Extract the [x, y] coordinate from the center of the cell holding the provided text.  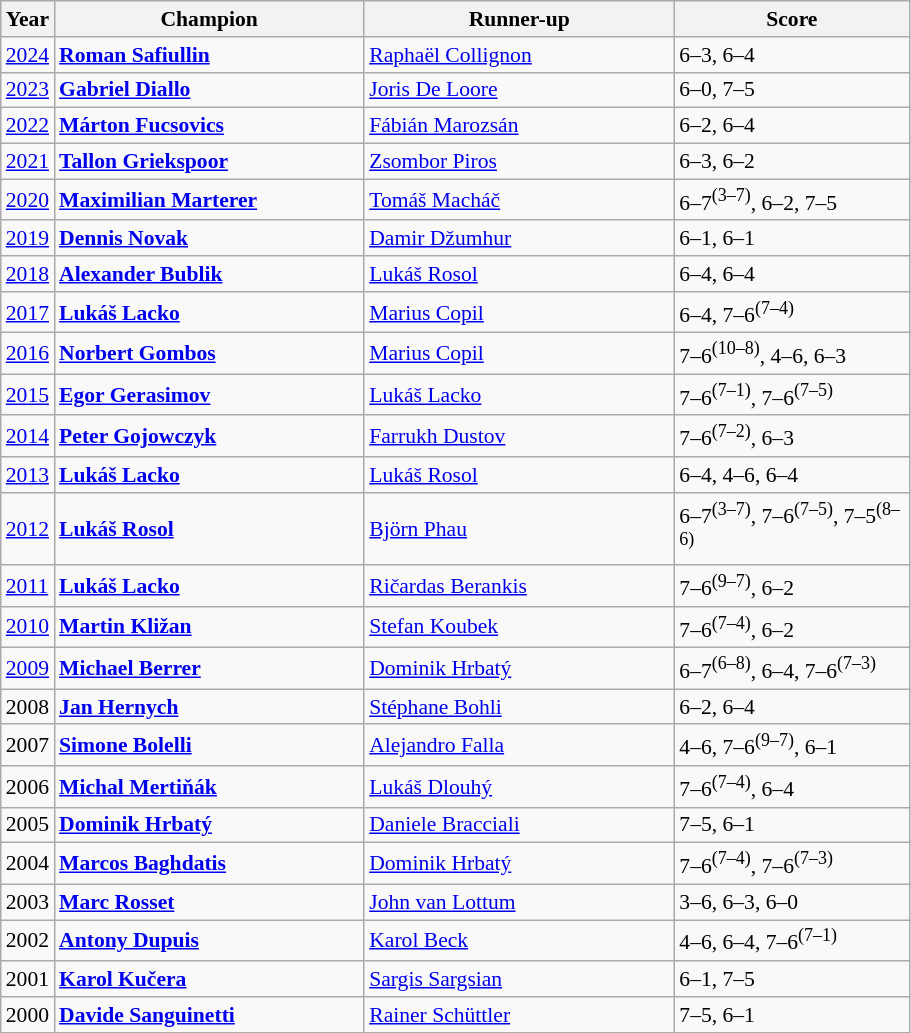
Jan Hernych [209, 707]
Score [792, 19]
Champion [209, 19]
2010 [28, 628]
Michal Mertiňák [209, 786]
Márton Fucsovics [209, 126]
2020 [28, 200]
2015 [28, 394]
6–3, 6–2 [792, 162]
4–6, 6–4, 7–6(7–1) [792, 940]
Year [28, 19]
2004 [28, 864]
2021 [28, 162]
Lukáš Dlouhý [519, 786]
7–6(7–2), 6–3 [792, 436]
Michael Berrer [209, 668]
2016 [28, 354]
7–6(7–4), 6–2 [792, 628]
6–4, 6–4 [792, 274]
7–6(7–4), 7–6(7–3) [792, 864]
Björn Phau [519, 530]
Rainer Schüttler [519, 1015]
Egor Gerasimov [209, 394]
7–6(7–4), 6–4 [792, 786]
Antony Dupuis [209, 940]
Daniele Bracciali [519, 825]
Peter Gojowczyk [209, 436]
2018 [28, 274]
2022 [28, 126]
7–6(7–1), 7–6(7–5) [792, 394]
7–6(10–8), 4–6, 6–3 [792, 354]
6–7(3–7), 7–6(7–5), 7–5(8–6) [792, 530]
7–6(9–7), 6–2 [792, 586]
2009 [28, 668]
2024 [28, 55]
3–6, 6–3, 6–0 [792, 902]
6–1, 6–1 [792, 239]
2012 [28, 530]
Norbert Gombos [209, 354]
Joris De Loore [519, 90]
2001 [28, 979]
6–4, 7–6(7–4) [792, 312]
Sargis Sargsian [519, 979]
Raphaël Collignon [519, 55]
Zsombor Piros [519, 162]
Gabriel Diallo [209, 90]
2017 [28, 312]
2023 [28, 90]
2007 [28, 746]
Karol Kučera [209, 979]
2003 [28, 902]
6–3, 6–4 [792, 55]
Dennis Novak [209, 239]
Fábián Marozsán [519, 126]
Karol Beck [519, 940]
2013 [28, 475]
Davide Sanguinetti [209, 1015]
4–6, 7–6(9–7), 6–1 [792, 746]
Martin Kližan [209, 628]
Damir Džumhur [519, 239]
Stéphane Bohli [519, 707]
Alexander Bublik [209, 274]
Alejandro Falla [519, 746]
2011 [28, 586]
2005 [28, 825]
Simone Bolelli [209, 746]
2019 [28, 239]
6–1, 7–5 [792, 979]
2014 [28, 436]
Runner-up [519, 19]
6–0, 7–5 [792, 90]
Marcos Baghdatis [209, 864]
6–7(6–8), 6–4, 7–6(7–3) [792, 668]
Farrukh Dustov [519, 436]
Marc Rosset [209, 902]
John van Lottum [519, 902]
2000 [28, 1015]
2006 [28, 786]
6–7(3–7), 6–2, 7–5 [792, 200]
Tomáš Macháč [519, 200]
2008 [28, 707]
6–4, 4–6, 6–4 [792, 475]
Maximilian Marterer [209, 200]
Ričardas Berankis [519, 586]
Tallon Griekspoor [209, 162]
Stefan Koubek [519, 628]
Roman Safiullin [209, 55]
2002 [28, 940]
